Return (x, y) of the center of cell containing provided text 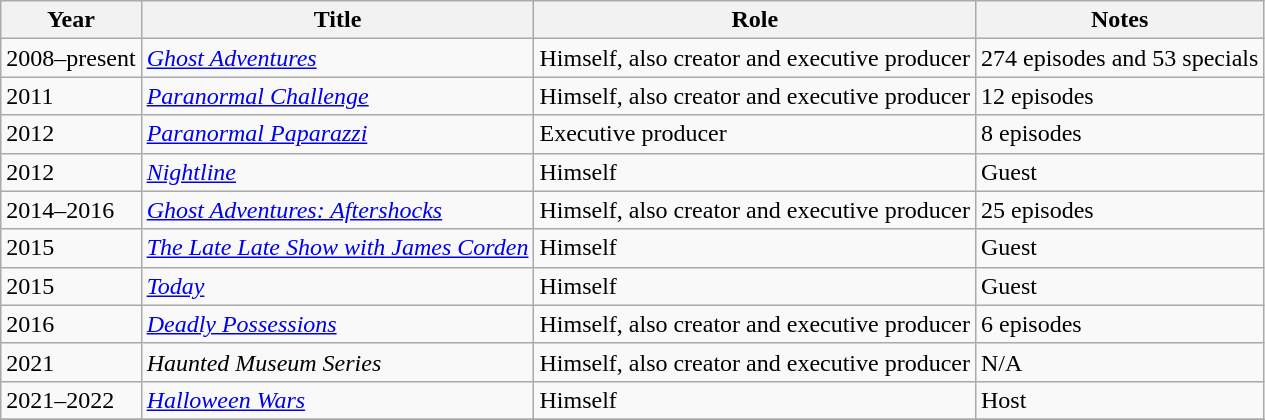
Role (755, 20)
Executive producer (755, 134)
274 episodes and 53 specials (1119, 58)
Notes (1119, 20)
Today (338, 286)
Paranormal Paparazzi (338, 134)
Haunted Museum Series (338, 362)
2014–2016 (71, 210)
2021 (71, 362)
2016 (71, 324)
6 episodes (1119, 324)
Paranormal Challenge (338, 96)
2008–present (71, 58)
Halloween Wars (338, 400)
25 episodes (1119, 210)
2011 (71, 96)
Ghost Adventures (338, 58)
Title (338, 20)
Deadly Possessions (338, 324)
The Late Late Show with James Corden (338, 248)
Ghost Adventures: Aftershocks (338, 210)
Host (1119, 400)
12 episodes (1119, 96)
Year (71, 20)
8 episodes (1119, 134)
Nightline (338, 172)
N/A (1119, 362)
2021–2022 (71, 400)
